Identify which cell holds the provided text, then report its [x, y] central coordinate. 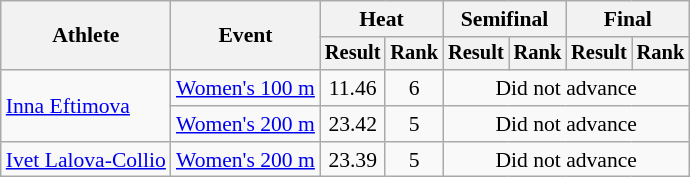
Women's 200 m [246, 124]
5 [414, 124]
Inna Eftimova [86, 106]
11.46 [353, 88]
Semifinal [504, 19]
6 [414, 88]
Event [246, 36]
Final [628, 19]
Athlete [86, 36]
Heat [382, 19]
Women's 100 m [246, 88]
23.42 [353, 124]
